Find where the given text appears and provide that cell's center as [x, y] coordinate. 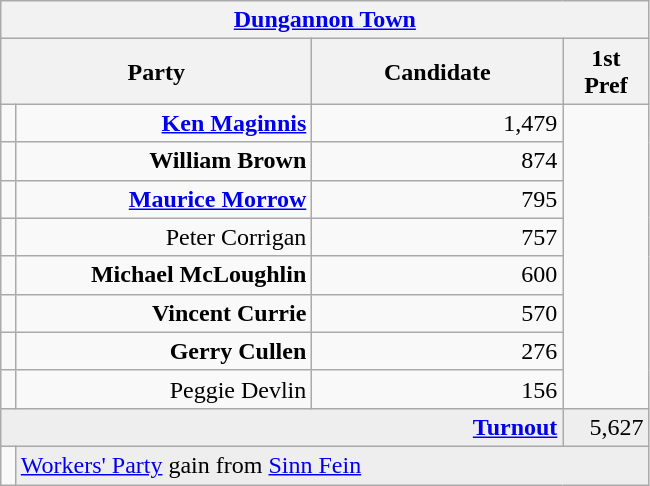
276 [438, 351]
Party [156, 72]
Vincent Currie [164, 313]
874 [438, 161]
1st Pref [606, 72]
795 [438, 199]
Peggie Devlin [164, 389]
Workers' Party gain from Sinn Fein [332, 465]
Ken Maginnis [164, 123]
1,479 [438, 123]
600 [438, 275]
Gerry Cullen [164, 351]
Michael McLoughlin [164, 275]
Candidate [438, 72]
Maurice Morrow [164, 199]
William Brown [164, 161]
Dungannon Town [325, 20]
Peter Corrigan [164, 237]
156 [438, 389]
Turnout [282, 427]
757 [438, 237]
570 [438, 313]
5,627 [606, 427]
